Locate the cell with the specified text and output its (X, Y) center coordinate. 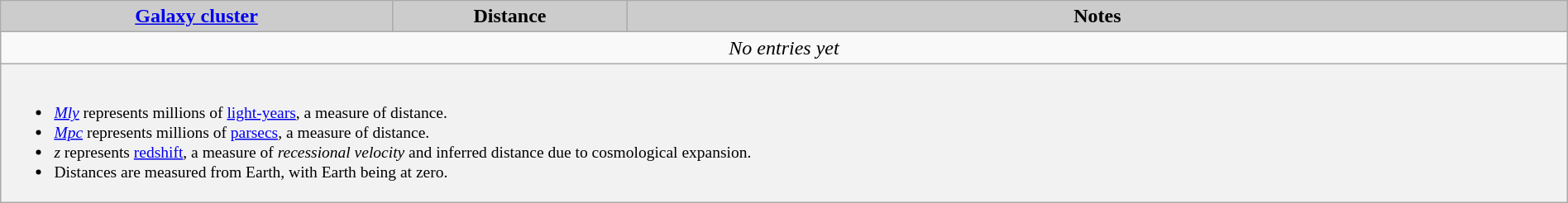
No entries yet (784, 48)
Notes (1098, 17)
Galaxy cluster (197, 17)
Distance (509, 17)
